Capture the cell that displays the provided text and extract its [x, y] central coordinate. 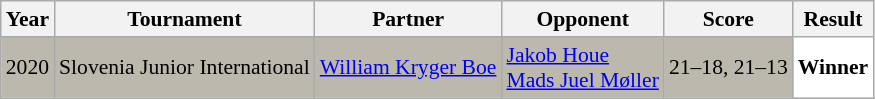
Tournament [184, 19]
Opponent [582, 19]
Partner [408, 19]
Winner [834, 68]
Result [834, 19]
21–18, 21–13 [728, 68]
2020 [28, 68]
Slovenia Junior International [184, 68]
Jakob Houe Mads Juel Møller [582, 68]
Year [28, 19]
Score [728, 19]
William Kryger Boe [408, 68]
